Pinpoint the cell where the given text exists, returning its (x, y) midpoint coordinate. 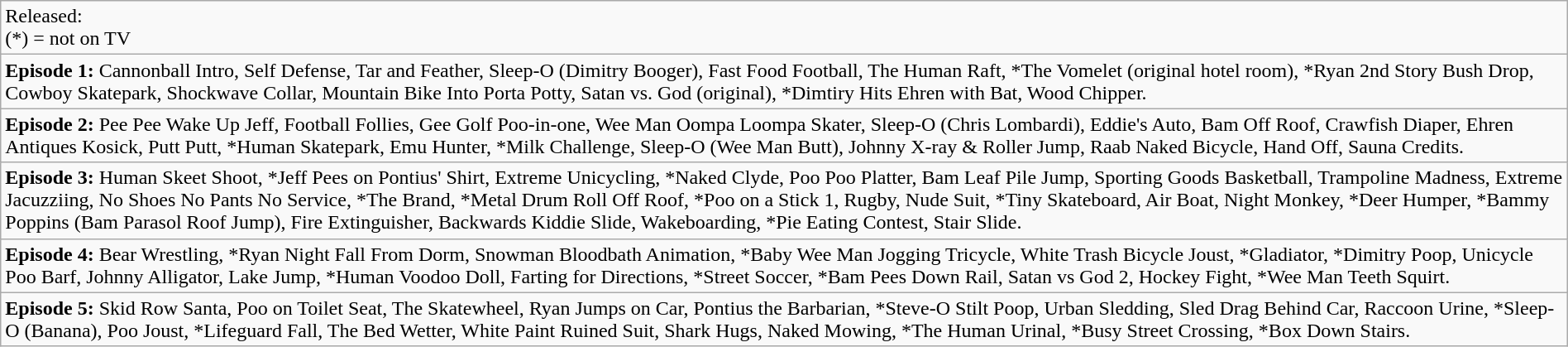
Released: (*) = not on TV (784, 28)
